Find where the given text appears and provide that cell's center as [x, y] coordinate. 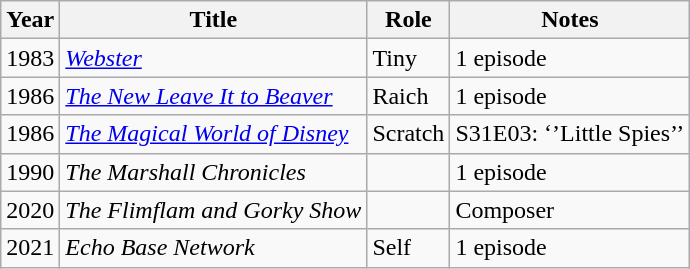
Scratch [408, 134]
Tiny [408, 58]
The New Leave It to Beaver [214, 96]
2020 [30, 210]
2021 [30, 248]
Composer [570, 210]
Webster [214, 58]
S31E03: ‘’Little Spies’’ [570, 134]
Raich [408, 96]
1990 [30, 172]
Echo Base Network [214, 248]
Role [408, 20]
Year [30, 20]
The Marshall Chronicles [214, 172]
Title [214, 20]
The Flimflam and Gorky Show [214, 210]
The Magical World of Disney [214, 134]
Self [408, 248]
Notes [570, 20]
1983 [30, 58]
